Scan for the cell matching the given text and deliver its [X, Y] coordinate at center. 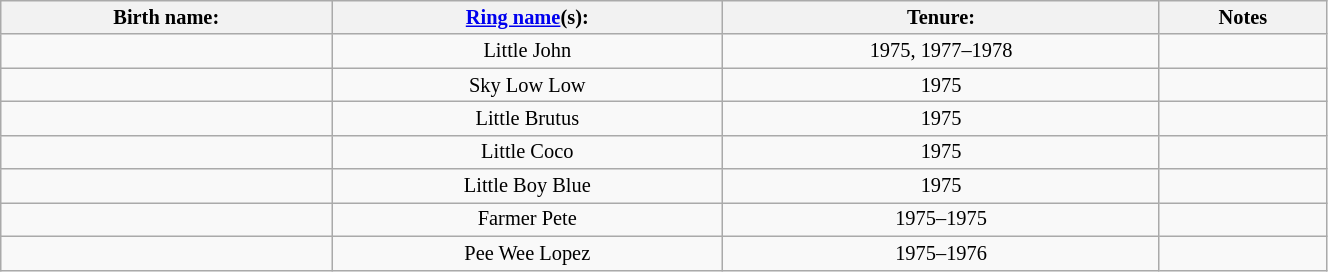
1975, 1977–1978 [941, 51]
Notes [1242, 17]
Pee Wee Lopez [528, 253]
Tenure: [941, 17]
Little Brutus [528, 118]
Ring name(s): [528, 17]
Sky Low Low [528, 85]
1975–1976 [941, 253]
Little Coco [528, 152]
Farmer Pete [528, 219]
1975–1975 [941, 219]
Birth name: [166, 17]
Little John [528, 51]
Little Boy Blue [528, 186]
